Determine the (x, y) coordinate at the center of the cell enclosing the given text.  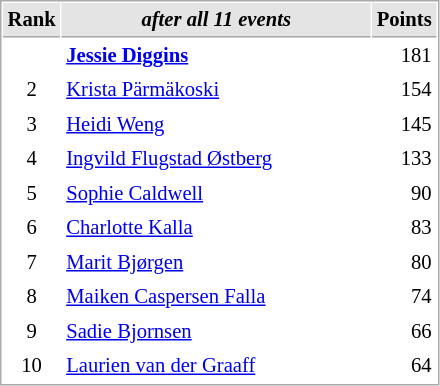
66 (404, 332)
Jessie Diggins (216, 56)
4 (32, 158)
64 (404, 366)
after all 11 events (216, 20)
145 (404, 124)
10 (32, 366)
6 (32, 228)
7 (32, 262)
Rank (32, 20)
5 (32, 194)
Maiken Caspersen Falla (216, 296)
3 (32, 124)
181 (404, 56)
8 (32, 296)
80 (404, 262)
Laurien van der Graaff (216, 366)
74 (404, 296)
9 (32, 332)
Heidi Weng (216, 124)
154 (404, 90)
Charlotte Kalla (216, 228)
Sophie Caldwell (216, 194)
133 (404, 158)
83 (404, 228)
90 (404, 194)
Points (404, 20)
2 (32, 90)
Sadie Bjornsen (216, 332)
Ingvild Flugstad Østberg (216, 158)
Marit Bjørgen (216, 262)
Krista Pärmäkoski (216, 90)
